Return the [x, y] coordinate for the center point of the cell that contains the specified text.  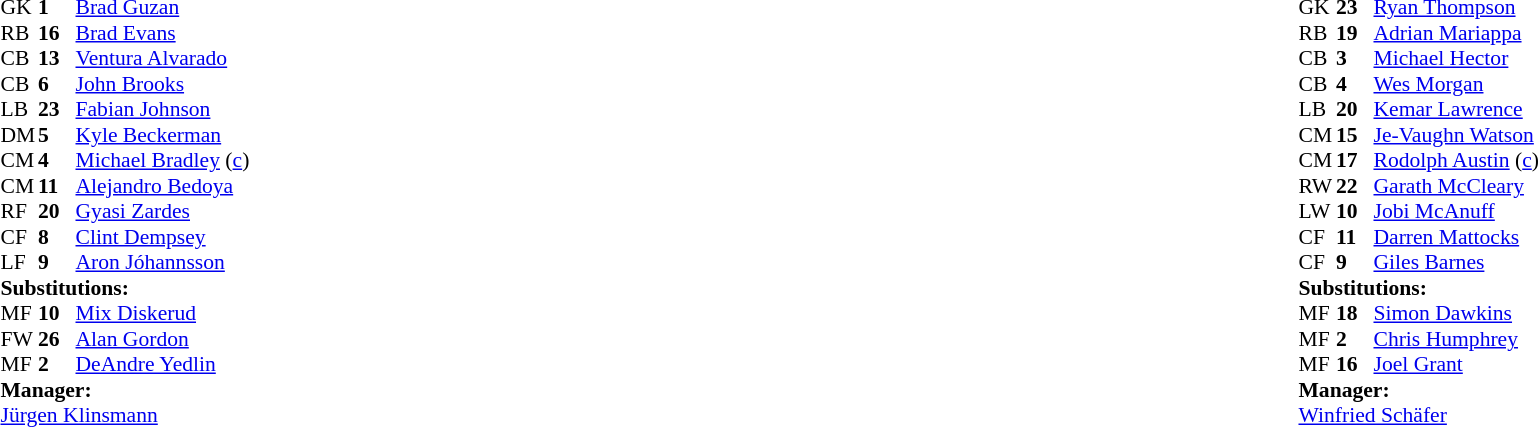
RF [19, 211]
DeAndre Yedlin [163, 365]
5 [57, 135]
Manager: [124, 390]
Brad Evans [163, 33]
Kyle Beckerman [163, 135]
3 [1355, 59]
DM [19, 135]
RW [1317, 186]
18 [1355, 313]
6 [57, 84]
Aron Jóhannsson [163, 263]
Ventura Alvarado [163, 59]
23 [57, 109]
LF [19, 263]
Michael Bradley (c) [163, 161]
15 [1355, 135]
Fabian Johnson [163, 109]
John Brooks [163, 84]
FW [19, 339]
Alan Gordon [163, 339]
13 [57, 59]
Alejandro Bedoya [163, 186]
19 [1355, 33]
8 [57, 237]
Substitutions: [124, 288]
Mix Diskerud [163, 313]
Gyasi Zardes [163, 211]
22 [1355, 186]
LW [1317, 211]
Clint Dempsey [163, 237]
26 [57, 339]
17 [1355, 161]
